Identify which cell holds the provided text, then report its [x, y] central coordinate. 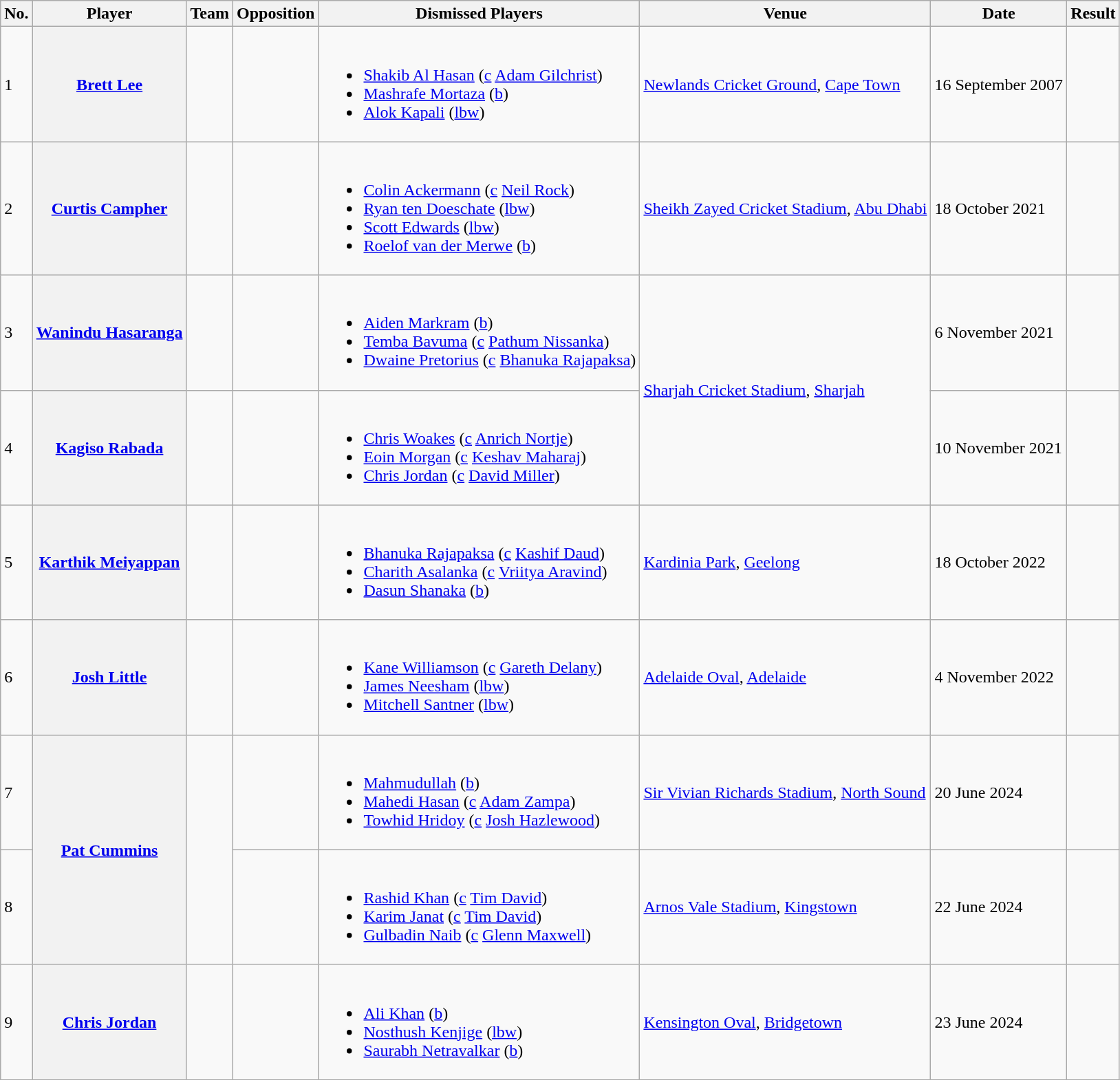
Opposition [275, 14]
1 [17, 84]
Colin Ackermann (c Neil Rock)Ryan ten Doeschate (lbw)Scott Edwards (lbw)Roelof van der Merwe (b) [479, 208]
8 [17, 907]
Kardinia Park, Geelong [786, 563]
22 June 2024 [999, 907]
10 November 2021 [999, 447]
23 June 2024 [999, 1022]
Ali Khan (b)Nosthush Kenjige (lbw)Saurabh Netravalkar (b) [479, 1022]
16 September 2007 [999, 84]
Bhanuka Rajapaksa (c Kashif Daud)Charith Asalanka (c Vriitya Aravind)Dasun Shanaka (b) [479, 563]
Curtis Campher [109, 208]
Pat Cummins [109, 850]
6 November 2021 [999, 333]
6 [17, 677]
Kensington Oval, Bridgetown [786, 1022]
18 October 2022 [999, 563]
Shakib Al Hasan (c Adam Gilchrist)Mashrafe Mortaza (b)Alok Kapali (lbw) [479, 84]
Adelaide Oval, Adelaide [786, 677]
Karthik Meiyappan [109, 563]
Josh Little [109, 677]
Team [210, 14]
Venue [786, 14]
7 [17, 792]
Date [999, 14]
Kane Williamson (c Gareth Delany)James Neesham (lbw)Mitchell Santner (lbw) [479, 677]
Player [109, 14]
Chris Jordan [109, 1022]
5 [17, 563]
9 [17, 1022]
Aiden Markram (b)Temba Bavuma (c Pathum Nissanka)Dwaine Pretorius (c Bhanuka Rajapaksa) [479, 333]
Result [1093, 14]
No. [17, 14]
4 November 2022 [999, 677]
20 June 2024 [999, 792]
Rashid Khan (c Tim David)Karim Janat (c Tim David)Gulbadin Naib (c Glenn Maxwell) [479, 907]
Chris Woakes (c Anrich Nortje)Eoin Morgan (c Keshav Maharaj)Chris Jordan (c David Miller) [479, 447]
Sheikh Zayed Cricket Stadium, Abu Dhabi [786, 208]
Kagiso Rabada [109, 447]
Arnos Vale Stadium, Kingstown [786, 907]
4 [17, 447]
Newlands Cricket Ground, Cape Town [786, 84]
Sir Vivian Richards Stadium, North Sound [786, 792]
Brett Lee [109, 84]
3 [17, 333]
18 October 2021 [999, 208]
Dismissed Players [479, 14]
2 [17, 208]
Wanindu Hasaranga [109, 333]
Sharjah Cricket Stadium, Sharjah [786, 390]
Mahmudullah (b)Mahedi Hasan (c Adam Zampa)Towhid Hridoy (c Josh Hazlewood) [479, 792]
